Scan for the cell matching the given text and deliver its (x, y) coordinate at center. 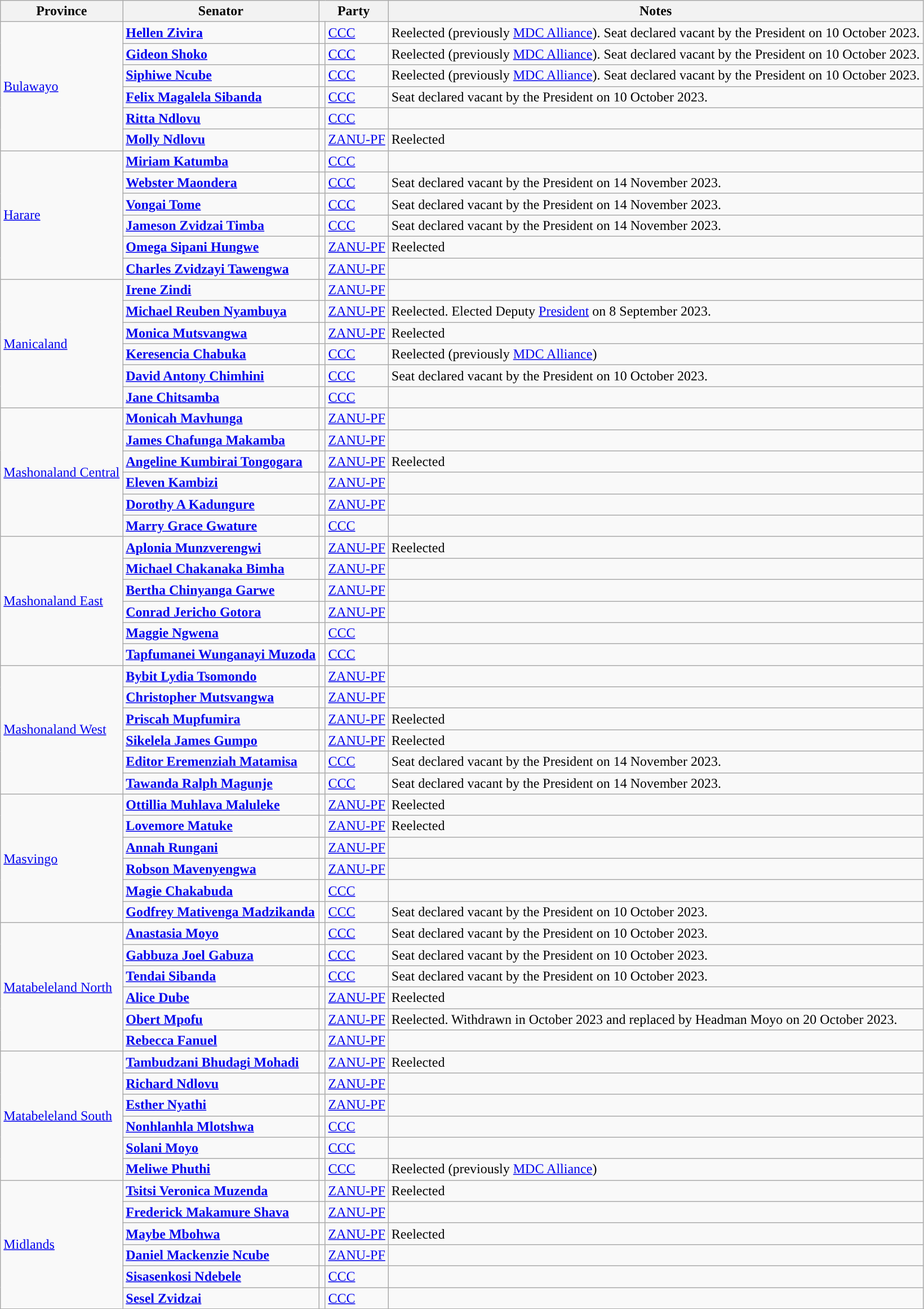
Godfrey Mativenga Madzikanda (221, 912)
Michael Reuben Nyambuya (221, 312)
Tapfumanei Wunganayi Muzoda (221, 655)
Bybit Lydia Tsomondo (221, 676)
Miriam Katumba (221, 161)
Tsitsi Veronica Muzenda (221, 1191)
Ottillia Muhlava Maluleke (221, 805)
Bulawayo (62, 86)
Molly Ndlovu (221, 140)
Midlands (62, 1244)
David Antony Chimhini (221, 376)
Maybe Mbohwa (221, 1233)
Vongai Tome (221, 204)
Daniel Mackenzie Ncube (221, 1255)
Party (354, 11)
Meliwe Phuthi (221, 1169)
Esther Nyathi (221, 1105)
Senator (221, 11)
Jane Chitsamba (221, 397)
Priscah Mupfumira (221, 719)
Angeline Kumbirai Tongogara (221, 462)
Hellen Zivira (221, 33)
Tawanda Ralph Magunje (221, 783)
Aplonia Munzverengwi (221, 547)
Mashonaland Central (62, 472)
Michael Chakanaka Bimha (221, 569)
Lovemore Matuke (221, 826)
Anastasia Moyo (221, 933)
Obert Mpofu (221, 1019)
Rebecca Fanuel (221, 1041)
Omega Sipani Hungwe (221, 247)
Felix Magalela Sibanda (221, 97)
Nonhlanhla Mlotshwa (221, 1126)
Marry Grace Gwature (221, 526)
Reelected. Elected Deputy President on 8 September 2023. (656, 312)
Manicaland (62, 344)
Notes (656, 11)
Annah Rungani (221, 847)
Matabeleland North (62, 987)
Masvingo (62, 858)
Eleven Kambizi (221, 483)
Robson Mavenyengwa (221, 869)
Gideon Shoko (221, 54)
James Chafunga Makamba (221, 440)
Frederick Makamure Shava (221, 1212)
Jameson Zvidzai Timba (221, 225)
Reelected. Withdrawn in October 2023 and replaced by Headman Moyo on 20 October 2023. (656, 1019)
Dorothy A Kadungure (221, 504)
Siphiwe Ncube (221, 76)
Gabbuza Joel Gabuza (221, 955)
Ritta Ndlovu (221, 118)
Monica Mutsvangwa (221, 333)
Tambudzani Bhudagi Mohadi (221, 1062)
Sikelela James Gumpo (221, 740)
Matabeleland South (62, 1116)
Mashonaland East (62, 601)
Sisasenkosi Ndebele (221, 1276)
Bertha Chinyanga Garwe (221, 590)
Conrad Jericho Gotora (221, 611)
Solani Moyo (221, 1148)
Richard Ndlovu (221, 1084)
Province (62, 11)
Tendai Sibanda (221, 977)
Editor Eremenziah Matamisa (221, 762)
Mashonaland West (62, 730)
Monicah Mavhunga (221, 419)
Harare (62, 215)
Irene Zindi (221, 290)
Webster Maondera (221, 183)
Maggie Ngwena (221, 633)
Magie Chakabuda (221, 890)
Charles Zvidzayi Tawengwa (221, 269)
Alice Dube (221, 998)
Keresencia Chabuka (221, 354)
Sesel Zvidzai (221, 1298)
Christopher Mutsvangwa (221, 698)
